Extract the (x, y) coordinate from the center of the cell holding the provided text.  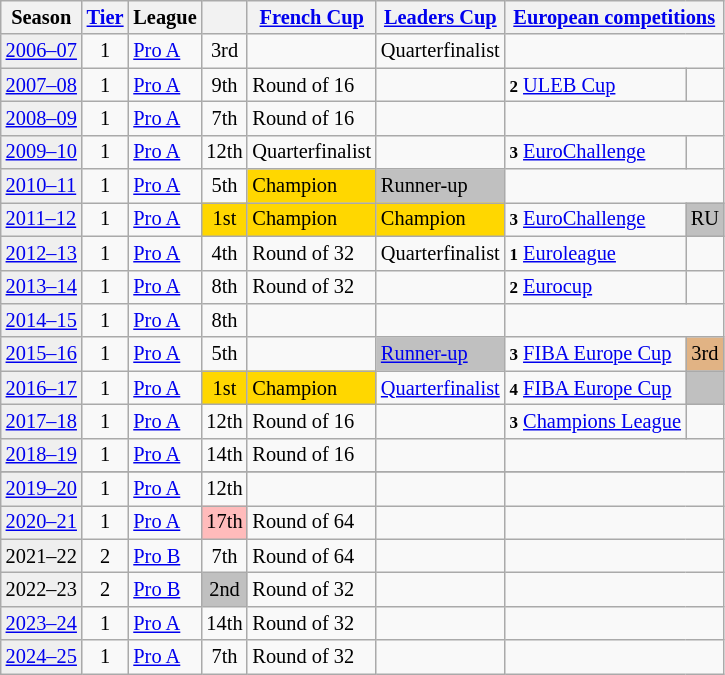
2014–15 (42, 320)
2023–24 (42, 623)
2008–09 (42, 118)
Season (42, 17)
Tier (106, 17)
4th (225, 253)
European competitions (614, 17)
2 ULEB Cup (596, 85)
2nd (225, 589)
2009–10 (42, 152)
3 FIBA Europe Cup (596, 354)
2019–20 (42, 489)
2006–07 (42, 51)
2017–18 (42, 421)
2020–21 (42, 522)
2015–16 (42, 354)
2 Eurocup (596, 287)
2012–13 (42, 253)
9th (225, 85)
French Cup (312, 17)
League (164, 17)
RU (705, 219)
3 Champions League (596, 421)
2013–14 (42, 287)
2010–11 (42, 186)
2024–25 (42, 657)
17th (225, 522)
2016–17 (42, 388)
2022–23 (42, 589)
2021–22 (42, 556)
4 FIBA Europe Cup (596, 388)
2011–12 (42, 219)
1 Euroleague (596, 253)
2018–19 (42, 455)
Leaders Cup (440, 17)
2007–08 (42, 85)
